From the cell containing the given text, extract its center point as (x, y) coordinate. 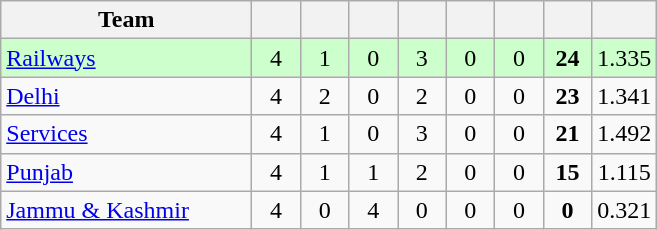
1.115 (624, 172)
24 (568, 58)
21 (568, 134)
Delhi (126, 96)
23 (568, 96)
Punjab (126, 172)
0.321 (624, 210)
Team (126, 20)
Jammu & Kashmir (126, 210)
Railways (126, 58)
15 (568, 172)
Services (126, 134)
1.335 (624, 58)
1.341 (624, 96)
1.492 (624, 134)
